Locate the cell with the specified text and output its [x, y] center coordinate. 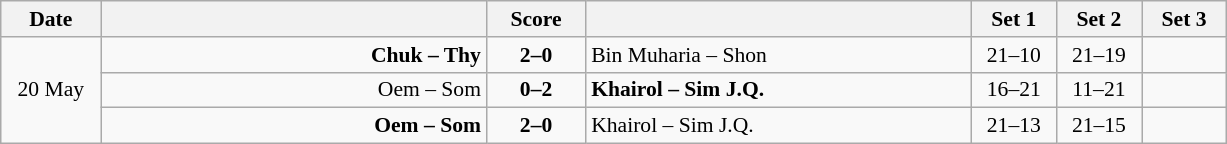
Date [51, 19]
21–15 [1098, 126]
Set 3 [1184, 19]
20 May [51, 90]
21–10 [1014, 55]
Bin Muharia – Shon [778, 55]
21–19 [1098, 55]
21–13 [1014, 126]
Set 1 [1014, 19]
Chuk – Thy [294, 55]
11–21 [1098, 90]
Set 2 [1098, 19]
0–2 [536, 90]
Score [536, 19]
16–21 [1014, 90]
